Search for the cell housing the specified text and yield its [X, Y] center coordinate. 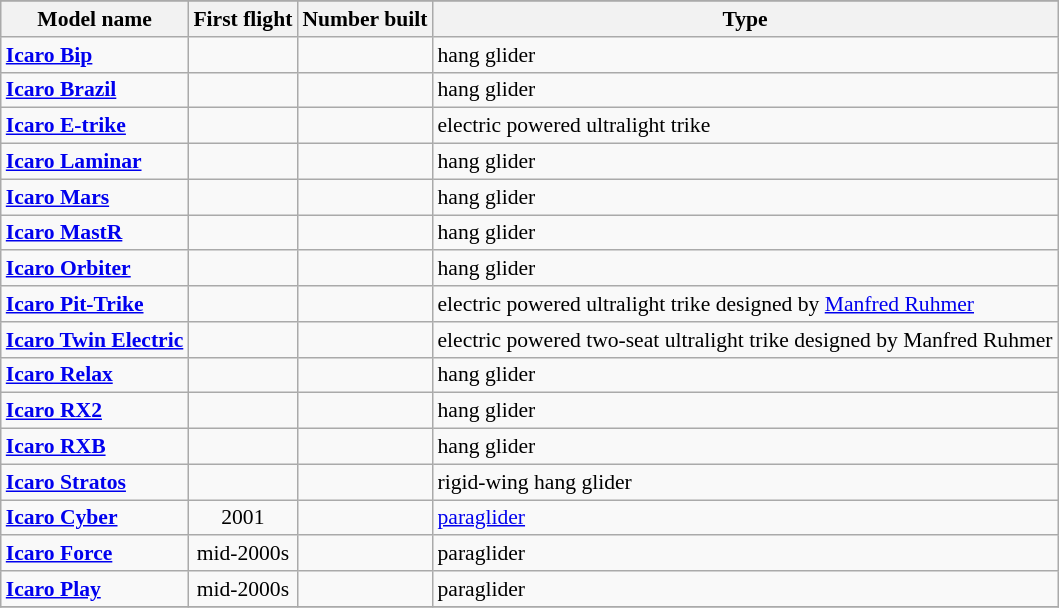
Model name [95, 19]
Icaro Force [95, 554]
Icaro MastR [95, 233]
Icaro RXB [95, 447]
Number built [364, 19]
Icaro Pit-Trike [95, 304]
Icaro RX2 [95, 411]
Icaro Stratos [95, 482]
Icaro Orbiter [95, 269]
2001 [242, 518]
Icaro Relax [95, 375]
electric powered two-seat ultralight trike designed by Manfred Ruhmer [744, 340]
electric powered ultralight trike designed by Manfred Ruhmer [744, 304]
rigid-wing hang glider [744, 482]
Icaro Play [95, 589]
Icaro Mars [95, 197]
Icaro Bip [95, 55]
Icaro Brazil [95, 90]
Icaro E-trike [95, 126]
Icaro Twin Electric [95, 340]
Type [744, 19]
electric powered ultralight trike [744, 126]
Icaro Laminar [95, 162]
First flight [242, 19]
Icaro Cyber [95, 518]
